Return (X, Y) of the center of cell containing provided text 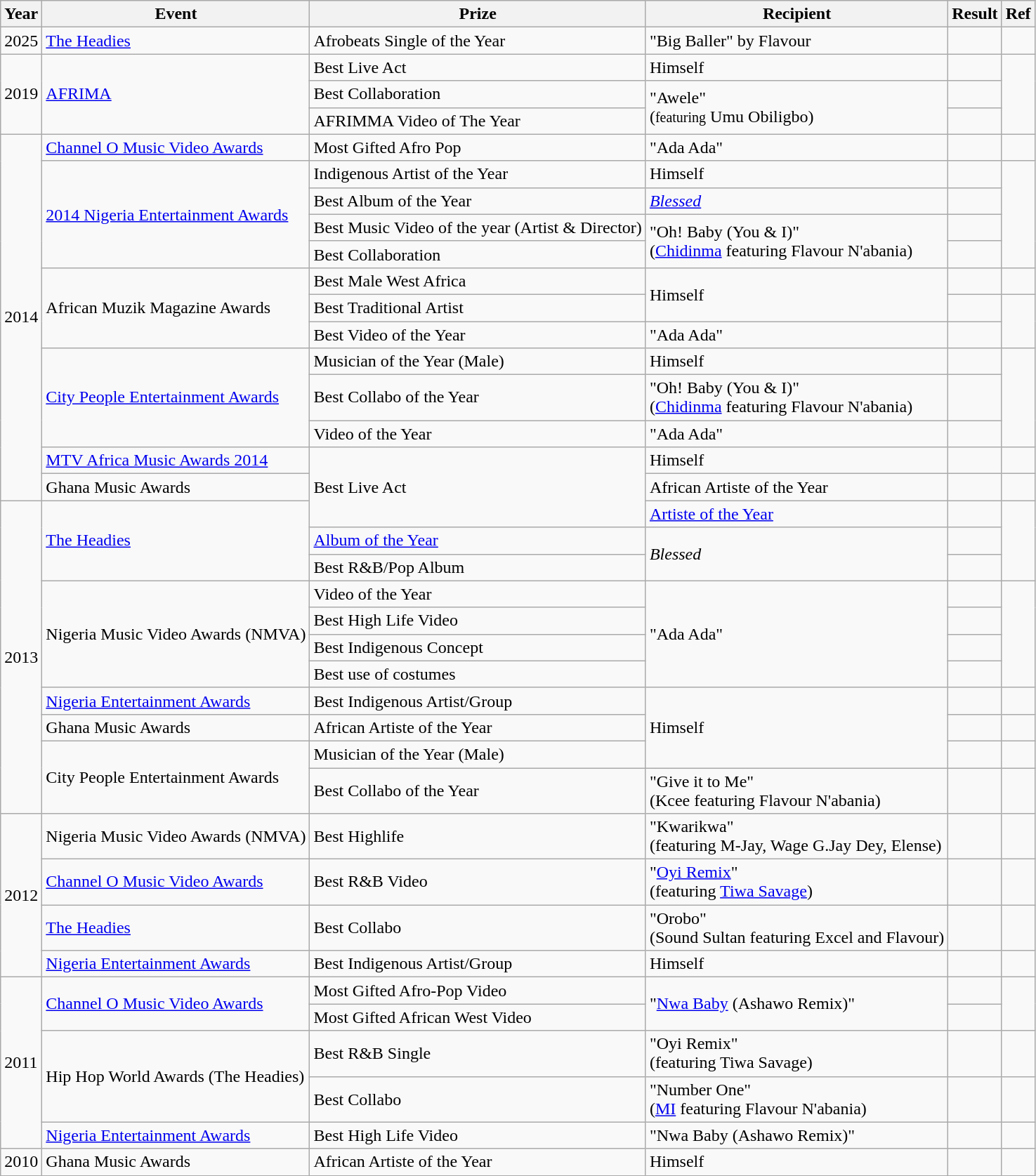
2010 (21, 1162)
Recipient (796, 14)
Prize (478, 14)
Most Gifted African West Video (478, 1017)
Indigenous Artist of the Year (478, 174)
Best Highlife (478, 837)
AFRIMA (176, 94)
Best R&B Single (478, 1053)
2014 Nigeria Entertainment Awards (176, 214)
Best Male West Africa (478, 281)
"Orobo" (Sound Sultan featuring Excel and Flavour) (796, 928)
Year (21, 14)
Best use of costumes (478, 674)
Result (975, 14)
Event (176, 14)
Artiste of the Year (796, 514)
"Big Baller" by Flavour (796, 41)
"Awele"(featuring Umu Obiligbo) (796, 107)
Most Gifted Afro Pop (478, 147)
"Give it to Me" (Kcee featuring Flavour N'abania) (796, 791)
Best R&B/Pop Album (478, 567)
AFRIMMA Video of The Year (478, 121)
Album of the Year (478, 541)
MTV Africa Music Awards 2014 (176, 461)
Most Gifted Afro-Pop Video (478, 991)
"Kwarikwa" (featuring M-Jay, Wage G.Jay Dey, Elense) (796, 837)
2019 (21, 94)
Best Music Video of the year (Artist & Director) (478, 227)
2014 (21, 317)
2011 (21, 1063)
Best Indigenous Concept (478, 647)
Best Album of the Year (478, 201)
Best Traditional Artist (478, 308)
"Number One" (MI featuring Flavour N'abania) (796, 1099)
Hip Hop World Awards (The Headies) (176, 1076)
2025 (21, 41)
African Muzik Magazine Awards (176, 308)
Best Video of the Year (478, 335)
Best R&B Video (478, 882)
Afrobeats Single of the Year (478, 41)
Ref (1018, 14)
2012 (21, 896)
2013 (21, 657)
